For the text-containing cell, return its midpoint in (x, y) coordinate format. 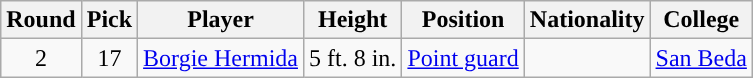
Pick (109, 20)
College (701, 20)
2 (41, 58)
Height (352, 20)
Round (41, 20)
Player (221, 20)
Borgie Hermida (221, 58)
San Beda (701, 58)
Position (463, 20)
Nationality (587, 20)
5 ft. 8 in. (352, 58)
17 (109, 58)
Point guard (463, 58)
